Output the (X, Y) coordinate of the center of the cell containing the given text.  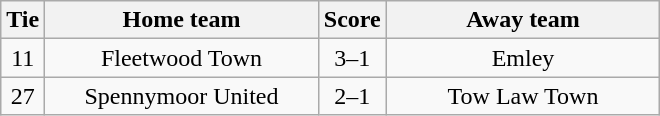
Score (352, 20)
2–1 (352, 96)
Home team (182, 20)
11 (23, 58)
27 (23, 96)
Spennymoor United (182, 96)
Emley (523, 58)
3–1 (352, 58)
Tie (23, 20)
Tow Law Town (523, 96)
Fleetwood Town (182, 58)
Away team (523, 20)
